Pinpoint the cell where the given text exists, returning its (x, y) midpoint coordinate. 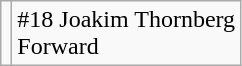
#18 Joakim ThornbergForward (126, 34)
